Scan for the cell matching the given text and deliver its [x, y] coordinate at center. 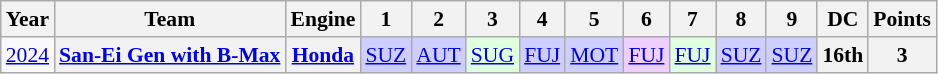
6 [646, 19]
9 [792, 19]
8 [742, 19]
Engine [322, 19]
AUT [438, 55]
Year [28, 19]
7 [692, 19]
Team [170, 19]
16th [842, 55]
2024 [28, 55]
Points [902, 19]
SUG [492, 55]
1 [386, 19]
4 [542, 19]
2 [438, 19]
5 [594, 19]
DC [842, 19]
MOT [594, 55]
Honda [322, 55]
San-Ei Gen with B-Max [170, 55]
